Output the [X, Y] coordinate of the center of the cell containing the given text.  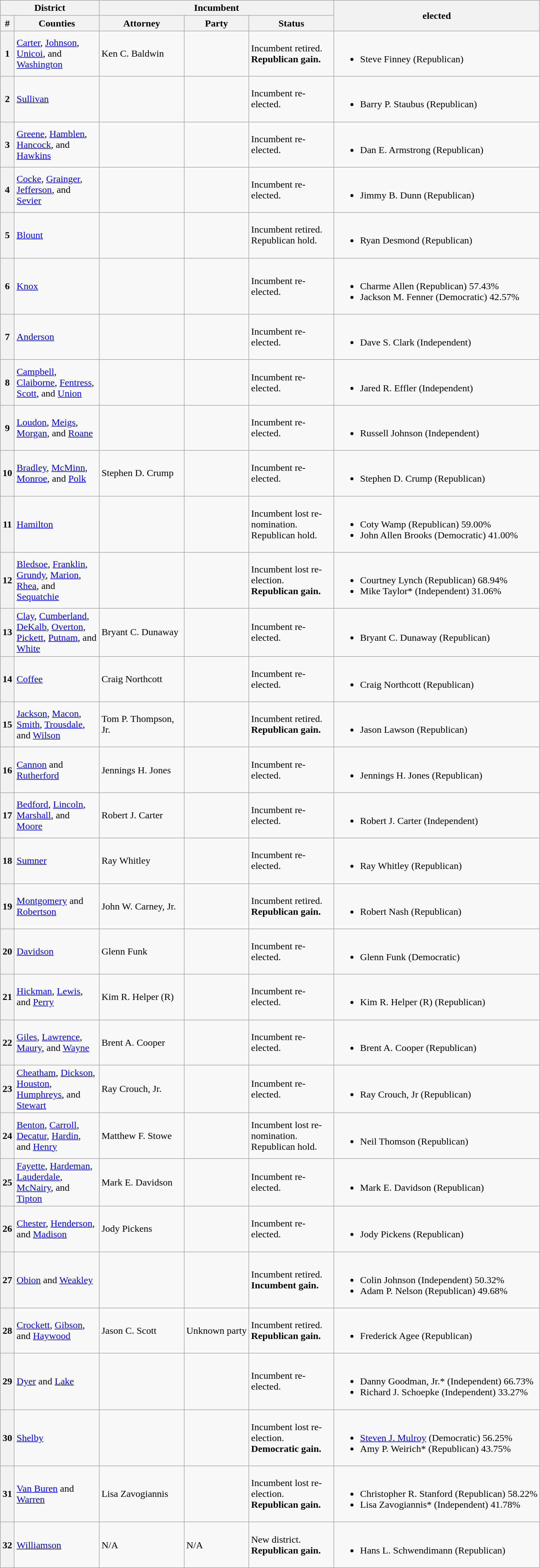
Incumbent retired.Republican hold. [291, 235]
26 [7, 1229]
Ray Crouch, Jr. [142, 1089]
New district.Republican gain. [291, 1545]
Jennings H. Jones [142, 770]
Kim R. Helper (R) [142, 997]
6 [7, 286]
Obion and Weakley [57, 1280]
10 [7, 473]
Incumbent lost re-election.Democratic gain. [291, 1438]
Incumbent lost re-election. Republican gain. [291, 581]
Craig Northcott [142, 679]
12 [7, 581]
32 [7, 1545]
Craig Northcott (Republican) [437, 679]
Ryan Desmond (Republican) [437, 235]
Status [291, 23]
Incumbent lost re-election.Republican gain. [291, 1494]
District [50, 8]
John W. Carney, Jr. [142, 906]
7 [7, 337]
1 [7, 54]
Mark E. Davidson [142, 1182]
Fayette, Hardeman, Lauderdale, McNairy, and Tipton [57, 1182]
25 [7, 1182]
Coffee [57, 679]
Chester, Henderson, and Madison [57, 1229]
Jody Pickens (Republican) [437, 1229]
Jared R. Effler (Independent) [437, 382]
Stephen D. Crump (Republican) [437, 473]
Bryant C. Dunaway (Republican) [437, 632]
Jimmy B. Dunn (Republican) [437, 190]
13 [7, 632]
29 [7, 1382]
Dave S. Clark (Independent) [437, 337]
20 [7, 951]
Glenn Funk (Democratic) [437, 951]
Charme Allen (Republican) 57.43%Jackson M. Fenner (Democratic) 42.57% [437, 286]
elected [437, 16]
Davidson [57, 951]
27 [7, 1280]
Unknown party [216, 1331]
Stephen D. Crump [142, 473]
16 [7, 770]
Tom P. Thompson, Jr. [142, 725]
Sumner [57, 861]
Bryant C. Dunaway [142, 632]
Brent A. Cooper (Republican) [437, 1042]
Attorney [142, 23]
Frederick Agee (Republican) [437, 1331]
Incumbent retired.Incumbent gain. [291, 1280]
Colin Johnson (Independent) 50.32%Adam P. Nelson (Republican) 49.68% [437, 1280]
Loudon, Meigs, Morgan, and Roane [57, 427]
Glenn Funk [142, 951]
Hans L. Schwendimann (Republican) [437, 1545]
9 [7, 427]
Montgomery and Robertson [57, 906]
Greene, Hamblen, Hancock, and Hawkins [57, 145]
Jason Lawson (Republican) [437, 725]
2 [7, 99]
Counties [57, 23]
Cannon and Rutherford [57, 770]
Hickman, Lewis, and Perry [57, 997]
Williamson [57, 1545]
17 [7, 816]
Bradley, McMinn, Monroe, and Polk [57, 473]
Jackson, Macon, Smith, Trousdale, and Wilson [57, 725]
Dan E. Armstrong (Republican) [437, 145]
Cheatham, Dickson, Houston, Humphreys, and Stewart [57, 1089]
Danny Goodman, Jr.* (Independent) 66.73%Richard J. Schoepke (Independent) 33.27% [437, 1382]
Blount [57, 235]
19 [7, 906]
Mark E. Davidson (Republican) [437, 1182]
Lisa Zavogiannis [142, 1494]
Kim R. Helper (R) (Republican) [437, 997]
15 [7, 725]
28 [7, 1331]
Ken C. Baldwin [142, 54]
22 [7, 1042]
Knox [57, 286]
Robert J. Carter [142, 816]
14 [7, 679]
Carter, Johnson, Unicoi, and Washington [57, 54]
21 [7, 997]
Jody Pickens [142, 1229]
4 [7, 190]
Christopher R. Stanford (Republican) 58.22%Lisa Zavogiannis* (Independent) 41.78% [437, 1494]
Anderson [57, 337]
Hamilton [57, 524]
Russell Johnson (Independent) [437, 427]
Neil Thomson (Republican) [437, 1135]
18 [7, 861]
Jennings H. Jones (Republican) [437, 770]
# [7, 23]
Coty Wamp (Republican) 59.00%John Allen Brooks (Democratic) 41.00% [437, 524]
Ray Crouch, Jr (Republican) [437, 1089]
30 [7, 1438]
31 [7, 1494]
5 [7, 235]
Shelby [57, 1438]
Clay, Cumberland, DeKalb, Overton, Pickett, Putnam, and White [57, 632]
11 [7, 524]
Steven J. Mulroy (Democratic) 56.25%Amy P. Weirich* (Republican) 43.75% [437, 1438]
Campbell, Claiborne, Fentress, Scott, and Union [57, 382]
Incumbent [216, 8]
8 [7, 382]
Ray Whitley [142, 861]
Crockett, Gibson, and Haywood [57, 1331]
3 [7, 145]
Giles, Lawrence, Maury, and Wayne [57, 1042]
Bledsoe, Franklin, Grundy, Marion, Rhea, and Sequatchie [57, 581]
23 [7, 1089]
Van Buren and Warren [57, 1494]
Cocke, Grainger, Jefferson, and Sevier [57, 190]
Brent A. Cooper [142, 1042]
Barry P. Staubus (Republican) [437, 99]
Dyer and Lake [57, 1382]
Sullivan [57, 99]
Jason C. Scott [142, 1331]
Matthew F. Stowe [142, 1135]
Bedford, Lincoln, Marshall, and Moore [57, 816]
Steve Finney (Republican) [437, 54]
Robert Nash (Republican) [437, 906]
Courtney Lynch (Republican) 68.94%Mike Taylor* (Independent) 31.06% [437, 581]
Party [216, 23]
24 [7, 1135]
Benton, Carroll, Decatur, Hardin, and Henry [57, 1135]
Ray Whitley (Republican) [437, 861]
Robert J. Carter (Independent) [437, 816]
